Provide the [X, Y] coordinate of the cell's center where the given text is located.  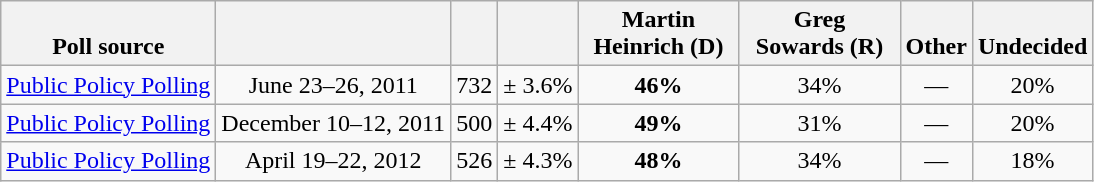
500 [474, 123]
Other [936, 34]
GregSowards (R) [820, 34]
April 19–22, 2012 [334, 161]
49% [658, 123]
46% [658, 85]
18% [1032, 161]
± 4.4% [538, 123]
526 [474, 161]
MartinHeinrich (D) [658, 34]
June 23–26, 2011 [334, 85]
± 3.6% [538, 85]
December 10–12, 2011 [334, 123]
± 4.3% [538, 161]
Undecided [1032, 34]
Poll source [108, 34]
732 [474, 85]
48% [658, 161]
31% [820, 123]
